Scan for the cell matching the given text and deliver its (x, y) coordinate at center. 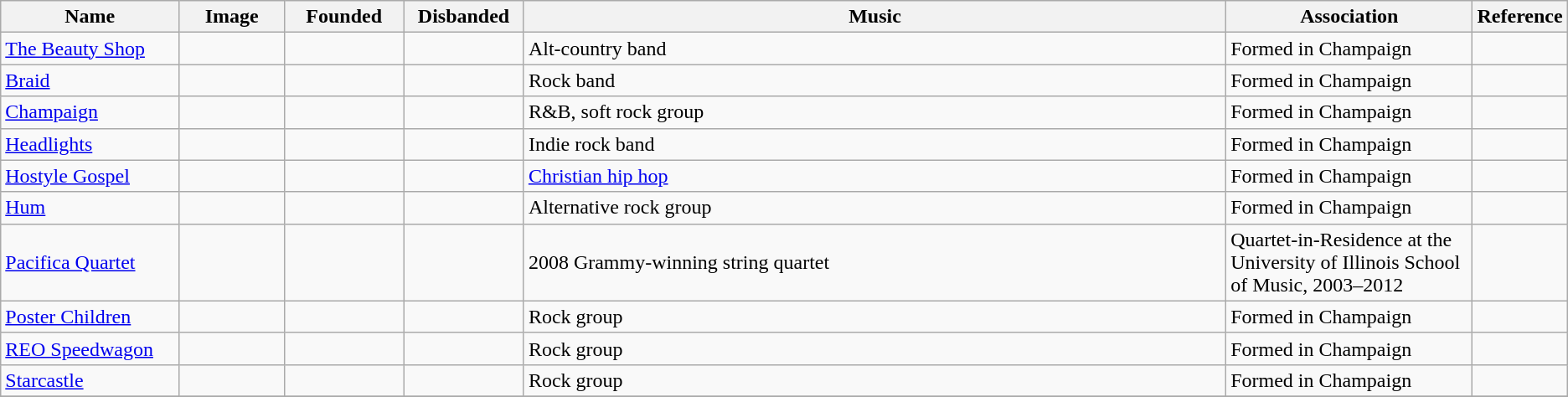
Founded (344, 17)
Quartet-in-Residence at the University of Illinois School of Music, 2003–2012 (1349, 262)
Alt-country band (874, 49)
Hostyle Gospel (90, 176)
R&B, soft rock group (874, 112)
Starcastle (90, 380)
Name (90, 17)
REO Speedwagon (90, 348)
2008 Grammy-winning string quartet (874, 262)
Hum (90, 208)
Headlights (90, 144)
Music (874, 17)
Champaign (90, 112)
Reference (1519, 17)
Christian hip hop (874, 176)
Association (1349, 17)
Disbanded (464, 17)
Indie rock band (874, 144)
Braid (90, 80)
Alternative rock group (874, 208)
Poster Children (90, 317)
Image (232, 17)
Rock band (874, 80)
Pacifica Quartet (90, 262)
The Beauty Shop (90, 49)
